Return the (x, y) coordinate for the center point of the cell that contains the specified text.  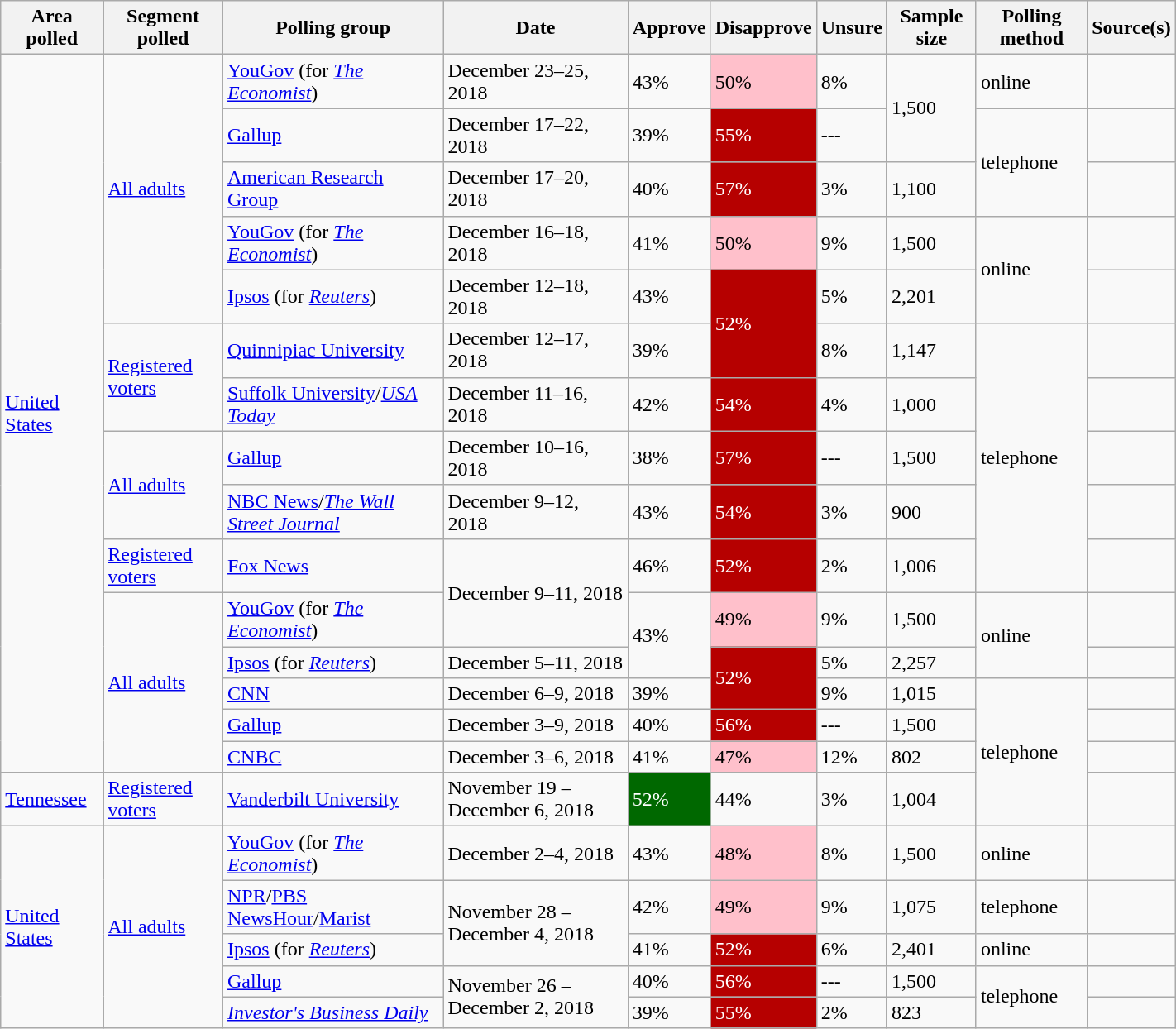
823 (931, 1012)
December 5–11, 2018 (536, 663)
Tennessee (52, 799)
48% (763, 854)
Quinnipiac University (333, 351)
Source(s) (1131, 28)
46% (669, 566)
November 26 – December 2, 2018 (536, 997)
Unsure (852, 28)
December 12–17, 2018 (536, 351)
900 (931, 511)
December 17–20, 2018 (536, 189)
Sample size (931, 28)
1,147 (931, 351)
2,201 (931, 296)
802 (931, 757)
6% (852, 950)
NPR/PBS NewsHour/Marist (333, 907)
December 3–9, 2018 (536, 725)
Date (536, 28)
Approve (669, 28)
December 11–16, 2018 (536, 404)
1,100 (931, 189)
1,015 (931, 694)
Suffolk University/USA Today (333, 404)
December 12–18, 2018 (536, 296)
2,257 (931, 663)
December 10–16, 2018 (536, 458)
47% (763, 757)
Segment polled (164, 28)
December 3–6, 2018 (536, 757)
December 16–18, 2018 (536, 243)
November 19 – December 6, 2018 (536, 799)
December 9–12, 2018 (536, 511)
December 9–11, 2018 (536, 592)
December 2–4, 2018 (536, 854)
4% (852, 404)
NBC News/The Wall Street Journal (333, 511)
1,075 (931, 907)
12% (852, 757)
CNN (333, 694)
Polling method (1031, 28)
December 6–9, 2018 (536, 694)
Fox News (333, 566)
1,004 (931, 799)
2,401 (931, 950)
American Research Group (333, 189)
Disapprove (763, 28)
December 17–22, 2018 (536, 136)
1,006 (931, 566)
Investor's Business Daily (333, 1012)
CNBC (333, 757)
December 23–25, 2018 (536, 81)
Polling group (333, 28)
44% (763, 799)
1,000 (931, 404)
Area polled (52, 28)
38% (669, 458)
Vanderbilt University (333, 799)
November 28 – December 4, 2018 (536, 923)
